Return [x, y] of the center of cell containing provided text 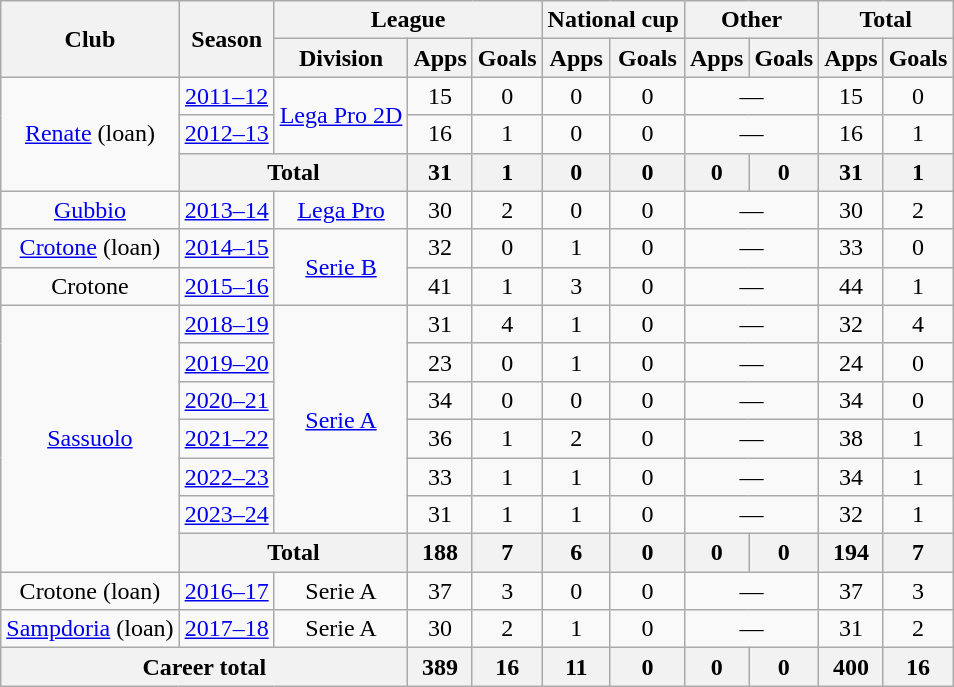
389 [440, 667]
2023–24 [226, 515]
Lega Pro 2D [341, 115]
Club [90, 39]
6 [576, 553]
194 [851, 553]
2013–14 [226, 210]
2012–13 [226, 134]
44 [851, 286]
38 [851, 438]
2011–12 [226, 96]
2014–15 [226, 248]
Division [341, 58]
2018–19 [226, 324]
2022–23 [226, 477]
Career total [204, 667]
Lega Pro [341, 210]
24 [851, 362]
11 [576, 667]
Crotone [90, 286]
Serie B [341, 267]
Other [751, 20]
188 [440, 553]
Sassuolo [90, 438]
400 [851, 667]
National cup [613, 20]
2015–16 [226, 286]
2016–17 [226, 591]
41 [440, 286]
Renate (loan) [90, 134]
2021–22 [226, 438]
2017–18 [226, 629]
Season [226, 39]
2020–21 [226, 400]
2019–20 [226, 362]
23 [440, 362]
Sampdoria (loan) [90, 629]
36 [440, 438]
League [408, 20]
Gubbio [90, 210]
